From the cell containing the given text, extract its center point as [x, y] coordinate. 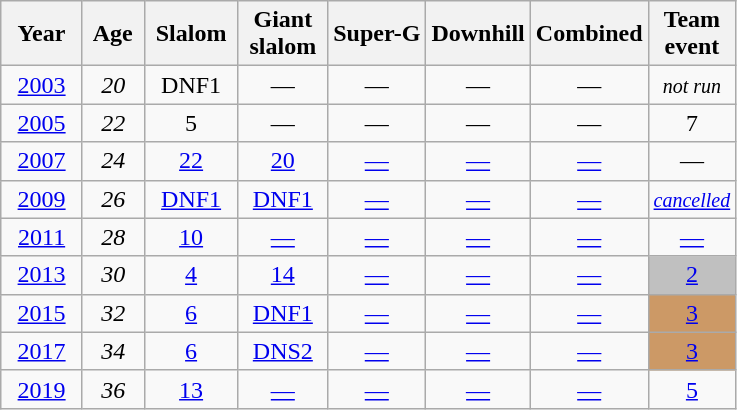
4 [191, 275]
28 [113, 237]
7 [692, 123]
Super-G [377, 34]
2013 [42, 275]
cancelled [692, 199]
Downhill [478, 34]
Age [113, 34]
13 [191, 389]
2011 [42, 237]
2015 [42, 313]
30 [113, 275]
36 [113, 389]
Giant slalom [283, 34]
Teamevent [692, 34]
24 [113, 161]
DNS2 [283, 351]
34 [113, 351]
Slalom [191, 34]
14 [283, 275]
2 [692, 275]
not run [692, 85]
Year [42, 34]
2003 [42, 85]
26 [113, 199]
32 [113, 313]
2009 [42, 199]
2005 [42, 123]
2017 [42, 351]
10 [191, 237]
Combined [589, 34]
2007 [42, 161]
2019 [42, 389]
